Find where the given text appears and provide that cell's center as [X, Y] coordinate. 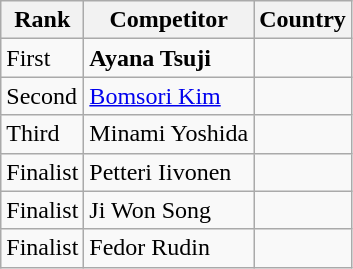
First [42, 58]
Fedor Rudin [169, 248]
Country [303, 20]
Third [42, 134]
Ji Won Song [169, 210]
Petteri Iivonen [169, 172]
Second [42, 96]
Minami Yoshida [169, 134]
Competitor [169, 20]
Rank [42, 20]
Ayana Tsuji [169, 58]
Bomsori Kim [169, 96]
